Return [X, Y] of the center of cell containing provided text 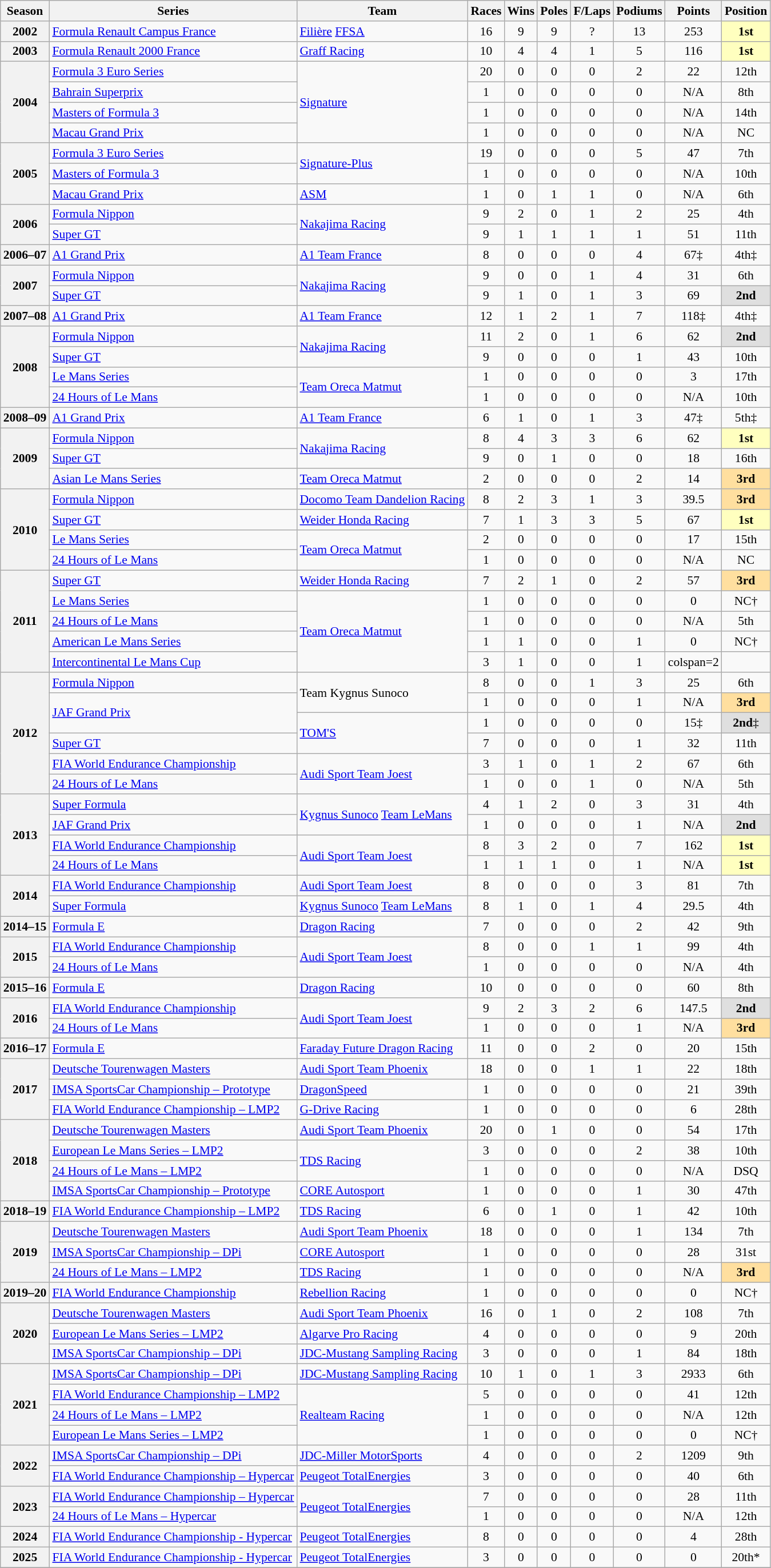
31st [746, 1252]
38 [694, 1150]
2011 [25, 621]
Poles [554, 11]
F/Laps [592, 11]
2014–15 [25, 927]
Intercontinental Le Mans Cup [173, 662]
Filière FFSA [382, 31]
47 [694, 154]
2007–08 [25, 316]
Podiums [639, 11]
5th‡ [746, 418]
32 [694, 744]
Team [382, 11]
108 [694, 1313]
15‡ [694, 723]
2019–20 [25, 1293]
Formula Renault Campus France [173, 31]
Position [746, 11]
2022 [25, 1466]
2008 [25, 367]
Races [486, 11]
84 [694, 1354]
2005 [25, 174]
21 [694, 1089]
Bahrain Superprix [173, 93]
DSQ [746, 1171]
14th [746, 113]
118‡ [694, 316]
81 [694, 886]
2003 [25, 51]
Wins [521, 11]
134 [694, 1232]
Team Kygnus Sunoco [382, 692]
2025 [25, 1558]
12 [486, 316]
69 [694, 296]
60 [694, 988]
2019 [25, 1252]
2013 [25, 835]
40 [694, 1476]
13 [639, 31]
162 [694, 845]
41 [694, 1395]
2006–07 [25, 255]
2nd‡ [746, 723]
Rebellion Racing [382, 1293]
Graff Racing [382, 51]
2021 [25, 1405]
2015–16 [25, 988]
47‡ [694, 418]
Faraday Future Dragon Racing [382, 1049]
24 Hours of Le Mans – Hypercar [173, 1517]
2017 [25, 1090]
2024 [25, 1537]
Points [694, 11]
2004 [25, 102]
2016–17 [25, 1049]
Realteam Racing [382, 1415]
29.5 [694, 907]
2016 [25, 1018]
14 [694, 479]
Asian Le Mans Series [173, 479]
253 [694, 31]
67‡ [694, 255]
99 [694, 947]
2023 [25, 1507]
2012 [25, 733]
Signature [382, 102]
116 [694, 51]
39th [746, 1089]
1209 [694, 1456]
2020 [25, 1333]
17 [694, 540]
54 [694, 1130]
JDC-Miller MotorSports [382, 1456]
47th [746, 1191]
Algarve Pro Racing [382, 1334]
American Le Mans Series [173, 642]
20th [746, 1334]
2006 [25, 224]
16th [746, 459]
ASM [382, 194]
20th* [746, 1558]
147.5 [694, 1008]
2010 [25, 530]
51 [694, 235]
2008–09 [25, 418]
57 [694, 581]
G-Drive Racing [382, 1110]
39.5 [694, 499]
colspan=2 [694, 662]
2018–19 [25, 1212]
30 [694, 1191]
2933 [694, 1374]
2009 [25, 458]
2007 [25, 286]
TOM'S [382, 733]
2015 [25, 957]
2002 [25, 31]
2014 [25, 896]
Docomo Team Dandelion Racing [382, 499]
2018 [25, 1161]
? [592, 31]
19 [486, 154]
DragonSpeed [382, 1089]
43 [694, 357]
Formula Renault 2000 France [173, 51]
Series [173, 11]
Season [25, 11]
Signature-Plus [382, 163]
